Search for the cell housing the specified text and yield its (x, y) center coordinate. 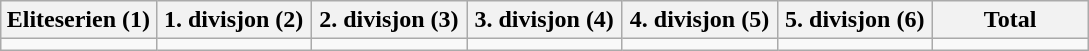
Eliteserien (1) (78, 20)
5. divisjon (6) (854, 20)
2. divisjon (3) (388, 20)
3. divisjon (4) (544, 20)
1. divisjon (2) (234, 20)
Total (1010, 20)
4. divisjon (5) (700, 20)
